Search for the cell housing the specified text and yield its [x, y] center coordinate. 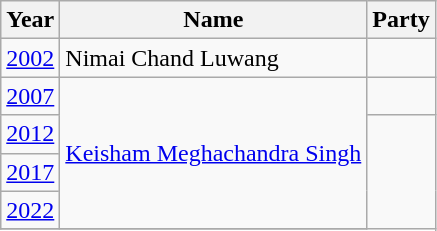
2002 [30, 58]
Name [214, 20]
Party [401, 20]
2017 [30, 172]
Nimai Chand Luwang [214, 58]
2022 [30, 210]
2007 [30, 96]
2012 [30, 134]
Keisham Meghachandra Singh [214, 153]
Year [30, 20]
